Detect which cell encompasses the target text, then output its (X, Y) center coordinate. 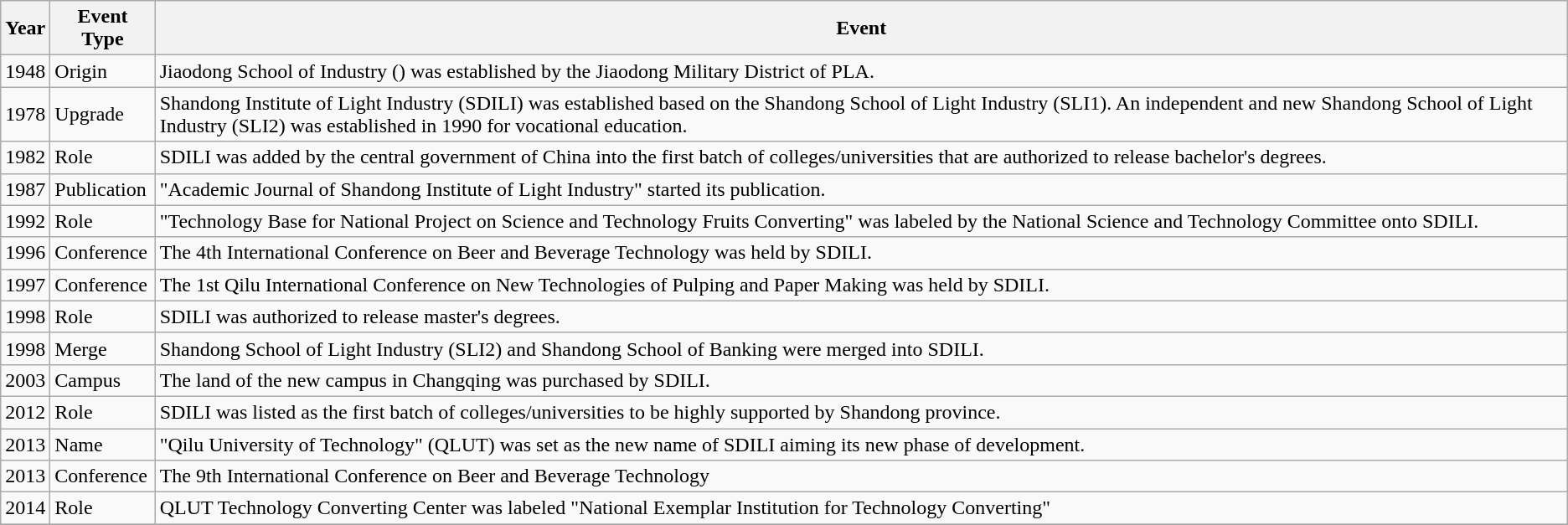
Event (861, 28)
Event Type (102, 28)
1996 (25, 253)
1978 (25, 114)
Publication (102, 189)
Year (25, 28)
2003 (25, 380)
1992 (25, 221)
The land of the new campus in Changqing was purchased by SDILI. (861, 380)
2012 (25, 412)
SDILI was added by the central government of China into the first batch of colleges/universities that are authorized to release bachelor's degrees. (861, 157)
The 9th International Conference on Beer and Beverage Technology (861, 476)
"Qilu University of Technology" (QLUT) was set as the new name of SDILI aiming its new phase of development. (861, 445)
Upgrade (102, 114)
1982 (25, 157)
SDILI was listed as the first batch of colleges/universities to be highly supported by Shandong province. (861, 412)
1997 (25, 285)
QLUT Technology Converting Center was labeled "National Exemplar Institution for Technology Converting" (861, 508)
Campus (102, 380)
2014 (25, 508)
Origin (102, 71)
SDILI was authorized to release master's degrees. (861, 317)
Name (102, 445)
1987 (25, 189)
1948 (25, 71)
"Academic Journal of Shandong Institute of Light Industry" started its publication. (861, 189)
Shandong School of Light Industry (SLI2) and Shandong School of Banking were merged into SDILI. (861, 348)
Merge (102, 348)
Jiaodong School of Industry () was established by the Jiaodong Military District of PLA. (861, 71)
The 4th International Conference on Beer and Beverage Technology was held by SDILI. (861, 253)
The 1st Qilu International Conference on New Technologies of Pulping and Paper Making was held by SDILI. (861, 285)
